Output the (x, y) coordinate of the center of the cell containing the given text.  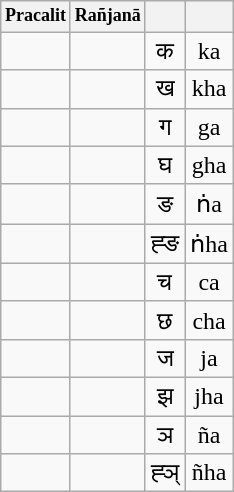
ङ (165, 204)
ṅa (210, 204)
ह्ञ् (165, 473)
ह्ङ (165, 244)
च (165, 282)
ñha (210, 473)
ख (165, 89)
ka (210, 51)
ga (210, 127)
ञ (165, 435)
ja (210, 358)
क (165, 51)
cha (210, 320)
ग (165, 127)
gha (210, 165)
ज (165, 358)
ṅha (210, 244)
jha (210, 396)
ca (210, 282)
घ (165, 165)
kha (210, 89)
छ (165, 320)
ña (210, 435)
Pracalit (36, 16)
झ (165, 396)
Rañjanā (108, 16)
